Return [x, y] of the center of cell containing provided text 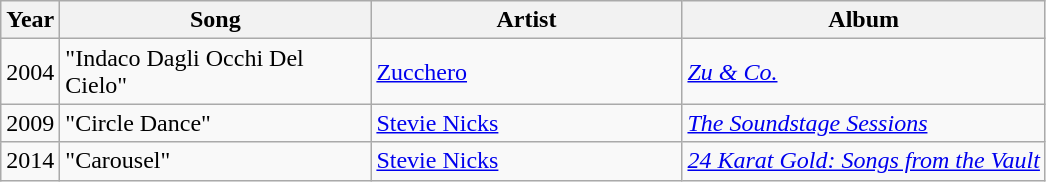
2004 [30, 72]
Zucchero [526, 72]
2014 [30, 161]
"Circle Dance" [216, 123]
"Indaco Dagli Occhi Del Cielo" [216, 72]
Song [216, 20]
2009 [30, 123]
Album [864, 20]
The Soundstage Sessions [864, 123]
Artist [526, 20]
24 Karat Gold: Songs from the Vault [864, 161]
Zu & Co. [864, 72]
"Carousel" [216, 161]
Year [30, 20]
